Locate the cell with the specified text and output its [x, y] center coordinate. 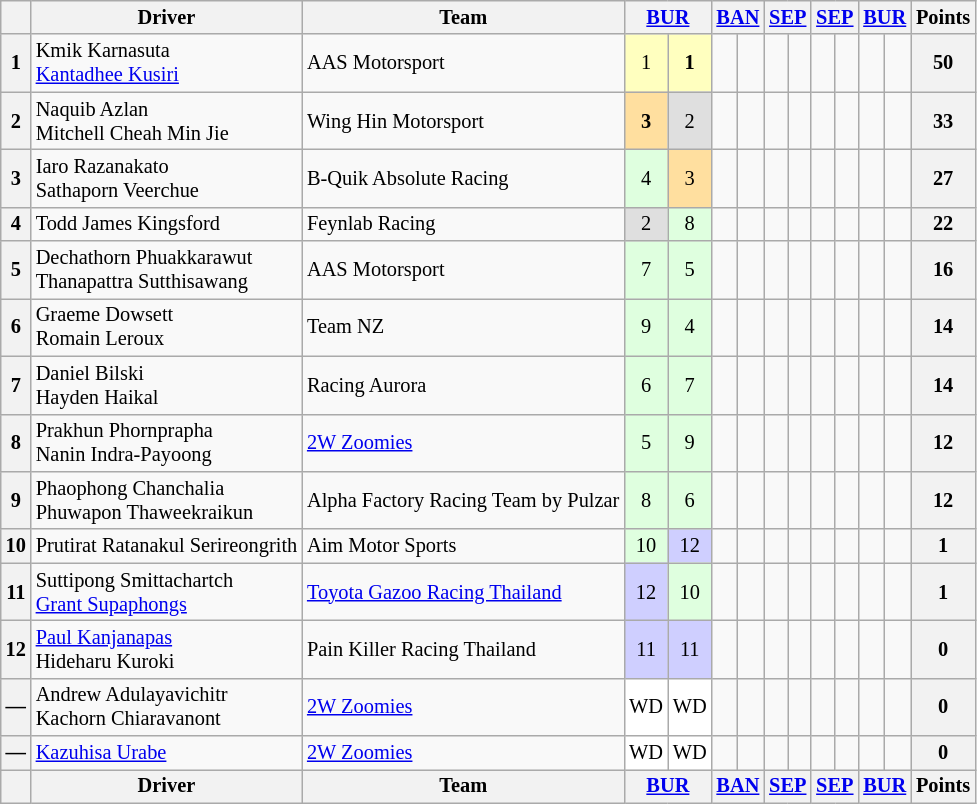
Racing Aurora [463, 385]
Alpha Factory Racing Team by Pulzar [463, 500]
B-Quik Absolute Racing [463, 178]
Wing Hin Motorsport [463, 121]
Naquib Azlan Mitchell Cheah Min Jie [166, 121]
Prakhun Phornprapha Nanin Indra-Payoong [166, 443]
Team NZ [463, 327]
Iaro Razanakato Sathaporn Veerchue [166, 178]
Graeme Dowsett Romain Leroux [166, 327]
Prutirat Ratanakul Serireongrith [166, 546]
Paul Kanjanapas Hideharu Kuroki [166, 649]
33 [943, 121]
Feynlab Racing [463, 224]
Kazuhisa Urabe [166, 753]
Kmik Karnasuta Kantadhee Kusiri [166, 63]
Aim Motor Sports [463, 546]
Dechathorn Phuakkarawut Thanapattra Sutthisawang [166, 270]
50 [943, 63]
Toyota Gazoo Racing Thailand [463, 592]
22 [943, 224]
Daniel Bilski Hayden Haikal [166, 385]
Todd James Kingsford [166, 224]
Andrew Adulayavichitr Kachorn Chiaravanont [166, 707]
27 [943, 178]
Pain Killer Racing Thailand [463, 649]
16 [943, 270]
Suttipong Smittachartch Grant Supaphongs [166, 592]
Phaophong Chanchalia Phuwapon Thaweekraikun [166, 500]
